Provide the [x, y] coordinate of the cell's center where the given text is located.  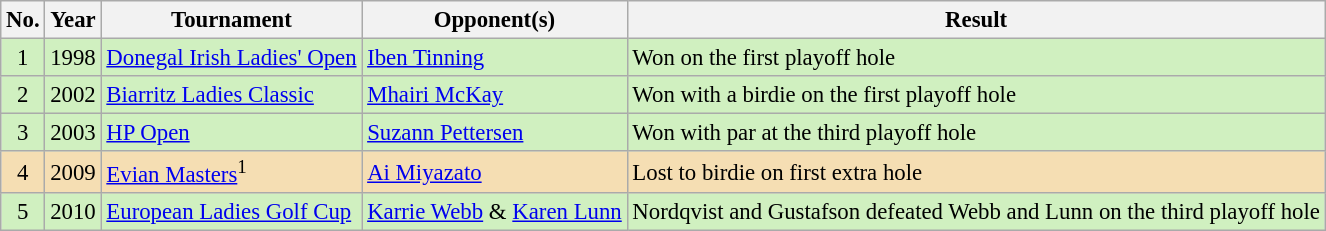
Donegal Irish Ladies' Open [232, 58]
Opponent(s) [494, 20]
2003 [73, 133]
Won on the first playoff hole [976, 58]
Evian Masters1 [232, 172]
Won with par at the third playoff hole [976, 133]
2002 [73, 95]
Year [73, 20]
Ai Miyazato [494, 172]
Result [976, 20]
Lost to birdie on first extra hole [976, 172]
3 [23, 133]
Won with a birdie on the first playoff hole [976, 95]
2 [23, 95]
1998 [73, 58]
Mhairi McKay [494, 95]
Biarritz Ladies Classic [232, 95]
1 [23, 58]
HP Open [232, 133]
4 [23, 172]
Suzann Pettersen [494, 133]
Iben Tinning [494, 58]
No. [23, 20]
2009 [73, 172]
Tournament [232, 20]
